Find where the given text appears and provide that cell's center as [x, y] coordinate. 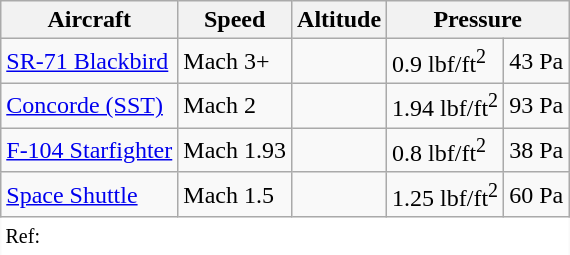
Speed [235, 20]
SR-71 Blackbird [90, 62]
Mach 3+ [235, 62]
38 Pa [536, 150]
F-104 Starfighter [90, 150]
Mach 1.5 [235, 194]
0.9 lbf/ft2 [446, 62]
Mach 2 [235, 106]
1.25 lbf/ft2 [446, 194]
Mach 1.93 [235, 150]
Altitude [340, 20]
Concorde (SST) [90, 106]
Aircraft [90, 20]
1.94 lbf/ft2 [446, 106]
Ref: [285, 236]
60 Pa [536, 194]
43 Pa [536, 62]
Space Shuttle [90, 194]
93 Pa [536, 106]
0.8 lbf/ft2 [446, 150]
Pressure [478, 20]
